Return [X, Y] of the center of cell containing provided text 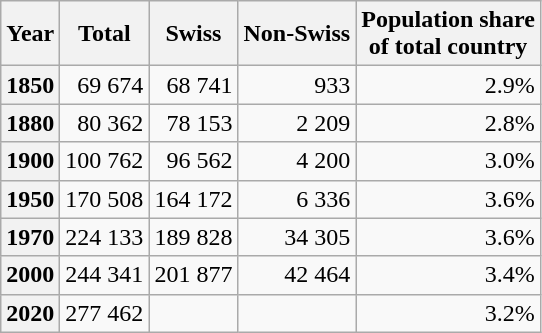
2000 [30, 275]
Swiss [194, 34]
164 172 [194, 199]
1900 [30, 161]
201 877 [194, 275]
1850 [30, 85]
2020 [30, 313]
2 209 [297, 123]
68 741 [194, 85]
4 200 [297, 161]
1950 [30, 199]
Non-Swiss [297, 34]
3.4% [448, 275]
3.2% [448, 313]
2.9% [448, 85]
170 508 [104, 199]
2.8% [448, 123]
189 828 [194, 237]
1970 [30, 237]
277 462 [104, 313]
Year [30, 34]
Total [104, 34]
1880 [30, 123]
3.0% [448, 161]
80 362 [104, 123]
244 341 [104, 275]
78 153 [194, 123]
224 133 [104, 237]
6 336 [297, 199]
34 305 [297, 237]
933 [297, 85]
Population share of total country [448, 34]
69 674 [104, 85]
100 762 [104, 161]
42 464 [297, 275]
96 562 [194, 161]
